Scan for the cell matching the given text and deliver its [x, y] coordinate at center. 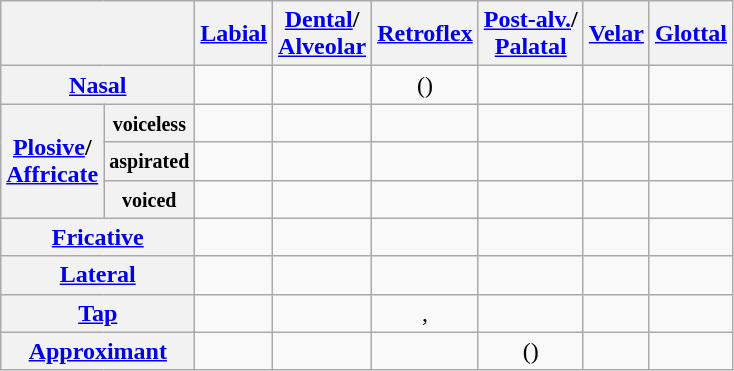
voiceless [150, 123]
aspirated [150, 161]
Plosive/Affricate [52, 161]
Nasal [98, 85]
Retroflex [426, 34]
Lateral [98, 275]
voiced [150, 199]
Labial [234, 34]
Glottal [690, 34]
Fricative [98, 237]
Approximant [98, 351]
Tap [98, 313]
, [426, 313]
Post-alv./Palatal [530, 34]
Velar [616, 34]
Dental/Alveolar [322, 34]
